From the cell containing the given text, extract its center point as [x, y] coordinate. 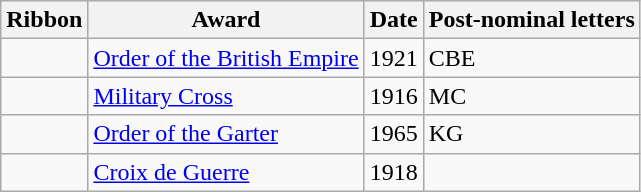
Post-nominal letters [532, 20]
Military Cross [226, 96]
1965 [394, 134]
Ribbon [44, 20]
Order of the Garter [226, 134]
Date [394, 20]
CBE [532, 58]
Croix de Guerre [226, 172]
MC [532, 96]
Award [226, 20]
KG [532, 134]
1921 [394, 58]
Order of the British Empire [226, 58]
1916 [394, 96]
1918 [394, 172]
